For the text-containing cell, return its midpoint in (x, y) coordinate format. 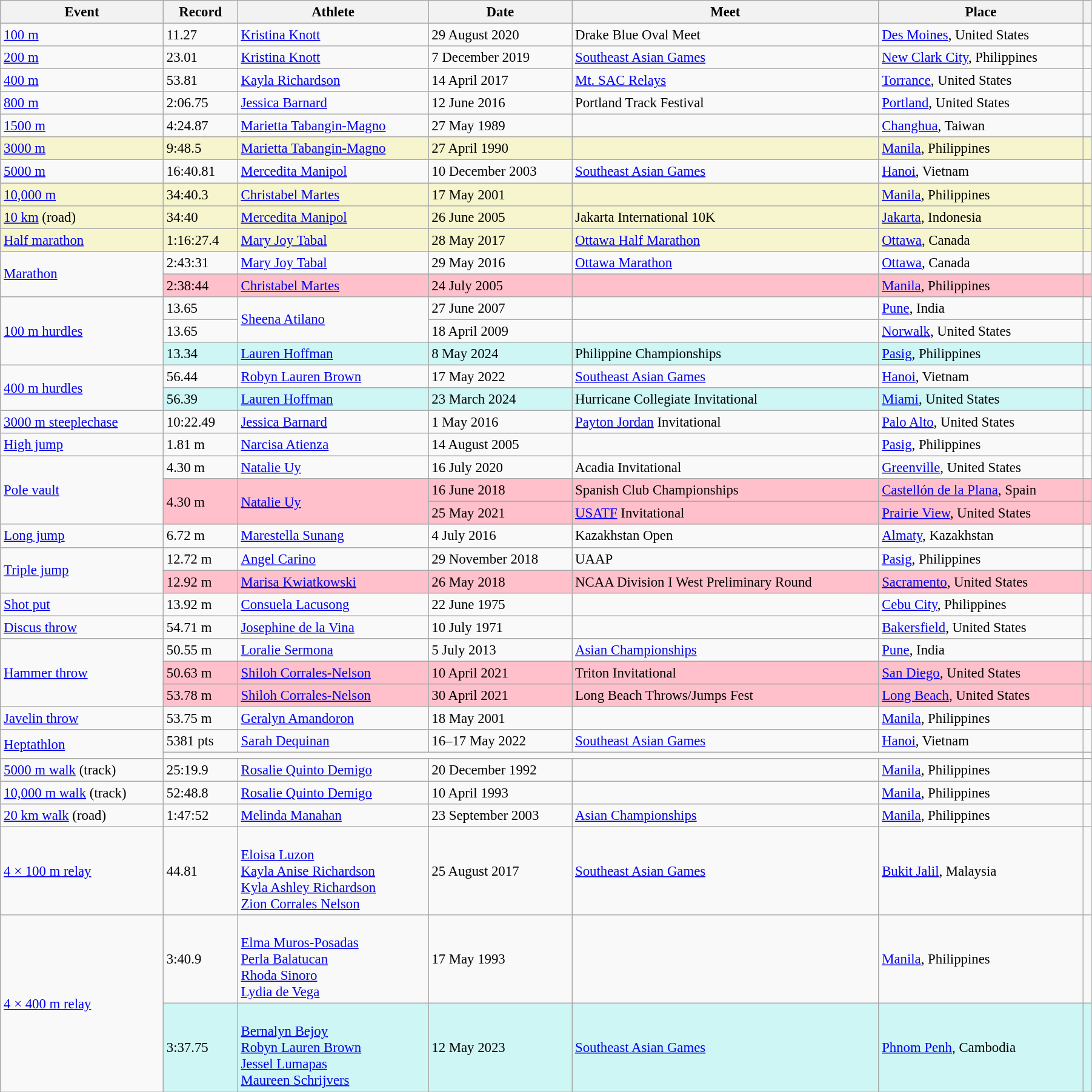
16 July 2020 (501, 468)
800 m (82, 103)
24 July 2005 (501, 285)
Miami, United States (980, 399)
4 × 400 m relay (82, 1004)
4 × 100 m relay (82, 871)
18 May 2001 (501, 718)
Josephine de la Vina (333, 627)
5381 pts (200, 741)
Spanish Club Championships (725, 490)
Bukit Jalil, Malaysia (980, 871)
10 July 1971 (501, 627)
Sacramento, United States (980, 582)
28 May 2017 (501, 240)
25 August 2017 (501, 871)
1500 m (82, 126)
Triton Invitational (725, 673)
29 August 2020 (501, 35)
53.78 m (200, 696)
Cebu City, Philippines (980, 604)
USATF Invitational (725, 513)
Jakarta, Indonesia (980, 217)
10 December 2003 (501, 171)
13.92 m (200, 604)
Hurricane Collegiate Invitational (725, 399)
8 May 2024 (501, 354)
Jakarta International 10K (725, 217)
14 April 2017 (501, 81)
Angel Carino (333, 559)
1:47:52 (200, 816)
Ottawa Half Marathon (725, 240)
Marathon (82, 274)
Acadia Invitational (725, 468)
1.81 m (200, 445)
14 August 2005 (501, 445)
Sheena Atilano (333, 320)
Torrance, United States (980, 81)
29 November 2018 (501, 559)
100 m (82, 35)
Narcisa Atienza (333, 445)
High jump (82, 445)
16 June 2018 (501, 490)
3000 m (82, 148)
Loralie Sermona (333, 650)
30 April 2021 (501, 696)
11.27 (200, 35)
Mt. SAC Relays (725, 81)
Hammer throw (82, 673)
Geralyn Amandoron (333, 718)
22 June 1975 (501, 604)
52:48.8 (200, 793)
Shot put (82, 604)
10 km (road) (82, 217)
18 April 2009 (501, 331)
2:38:44 (200, 285)
Place (980, 12)
Athlete (333, 12)
13.34 (200, 354)
Bernalyn BejoyRobyn Lauren BrownJessel LumapasMaureen Schrijvers (333, 1048)
2:06.75 (200, 103)
Eloisa LuzonKayla Anise RichardsonKyla Ashley RichardsonZion Corrales Nelson (333, 871)
27 April 1990 (501, 148)
17 May 2001 (501, 195)
10 April 1993 (501, 793)
Castellón de la Plana, Spain (980, 490)
20 December 1992 (501, 770)
Des Moines, United States (980, 35)
Portland, United States (980, 103)
16–17 May 2022 (501, 741)
27 June 2007 (501, 308)
3:37.75 (200, 1048)
10:22.49 (200, 422)
5000 m walk (track) (82, 770)
17 May 1993 (501, 959)
50.63 m (200, 673)
23 September 2003 (501, 816)
100 m hurdles (82, 331)
23 March 2024 (501, 399)
NCAA Division I West Preliminary Round (725, 582)
Sarah Dequinan (333, 741)
56.39 (200, 399)
Palo Alto, United States (980, 422)
26 June 2005 (501, 217)
1 May 2016 (501, 422)
San Diego, United States (980, 673)
50.55 m (200, 650)
Marisa Kwiatkowski (333, 582)
Robyn Lauren Brown (333, 376)
3:40.9 (200, 959)
53.75 m (200, 718)
10,000 m walk (track) (82, 793)
Ottawa Marathon (725, 262)
Portland Track Festival (725, 103)
Triple jump (82, 570)
2:43:31 (200, 262)
200 m (82, 58)
Changhua, Taiwan (980, 126)
25:19.9 (200, 770)
44.81 (200, 871)
26 May 2018 (501, 582)
23.01 (200, 58)
7 December 2019 (501, 58)
29 May 2016 (501, 262)
Marestella Sunang (333, 536)
16:40.81 (200, 171)
Half marathon (82, 240)
Pole vault (82, 491)
Long Beach Throws/Jumps Fest (725, 696)
3000 m steeplechase (82, 422)
Consuela Lacusong (333, 604)
Kayla Richardson (333, 81)
12 June 2016 (501, 103)
12.72 m (200, 559)
Event (82, 12)
10,000 m (82, 195)
Drake Blue Oval Meet (725, 35)
Payton Jordan Invitational (725, 422)
UAAP (725, 559)
Elma Muros-PosadasPerla BalatucanRhoda SinoroLydia de Vega (333, 959)
34:40.3 (200, 195)
34:40 (200, 217)
25 May 2021 (501, 513)
400 m hurdles (82, 388)
Long jump (82, 536)
Kazakhstan Open (725, 536)
12 May 2023 (501, 1048)
10 April 2021 (501, 673)
New Clark City, Philippines (980, 58)
9:48.5 (200, 148)
5 July 2013 (501, 650)
400 m (82, 81)
Heptathlon (82, 744)
5000 m (82, 171)
54.71 m (200, 627)
Philippine Championships (725, 354)
Phnom Penh, Cambodia (980, 1048)
53.81 (200, 81)
20 km walk (road) (82, 816)
Javelin throw (82, 718)
Norwalk, United States (980, 331)
Almaty, Kazakhstan (980, 536)
Greenville, United States (980, 468)
Prairie View, United States (980, 513)
12.92 m (200, 582)
Meet (725, 12)
Date (501, 12)
1:16:27.4 (200, 240)
17 May 2022 (501, 376)
6.72 m (200, 536)
56.44 (200, 376)
Discus throw (82, 627)
4 July 2016 (501, 536)
Long Beach, United States (980, 696)
Bakersfield, United States (980, 627)
Melinda Manahan (333, 816)
4:24.87 (200, 126)
Record (200, 12)
27 May 1989 (501, 126)
